Capture the cell that displays the provided text and extract its [X, Y] central coordinate. 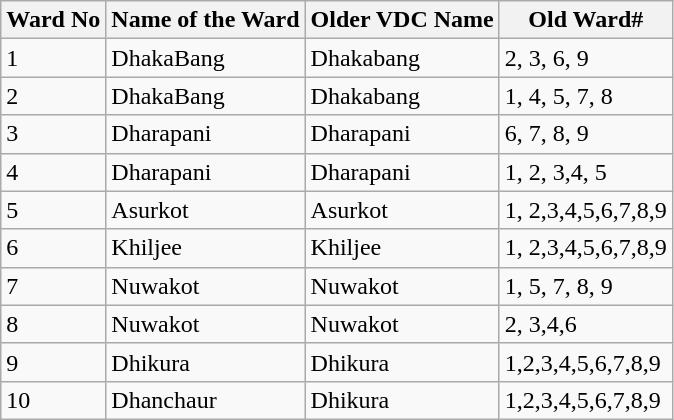
1 [54, 58]
10 [54, 400]
Older VDC Name [402, 20]
4 [54, 172]
6, 7, 8, 9 [586, 134]
1, 4, 5, 7, 8 [586, 96]
1, 2, 3,4, 5 [586, 172]
2 [54, 96]
2, 3, 6, 9 [586, 58]
6 [54, 248]
3 [54, 134]
5 [54, 210]
8 [54, 324]
Old Ward# [586, 20]
Ward No [54, 20]
2, 3,4,6 [586, 324]
1, 5, 7, 8, 9 [586, 286]
9 [54, 362]
7 [54, 286]
Dhanchaur [206, 400]
Name of the Ward [206, 20]
